Detect which cell encompasses the target text, then output its (X, Y) center coordinate. 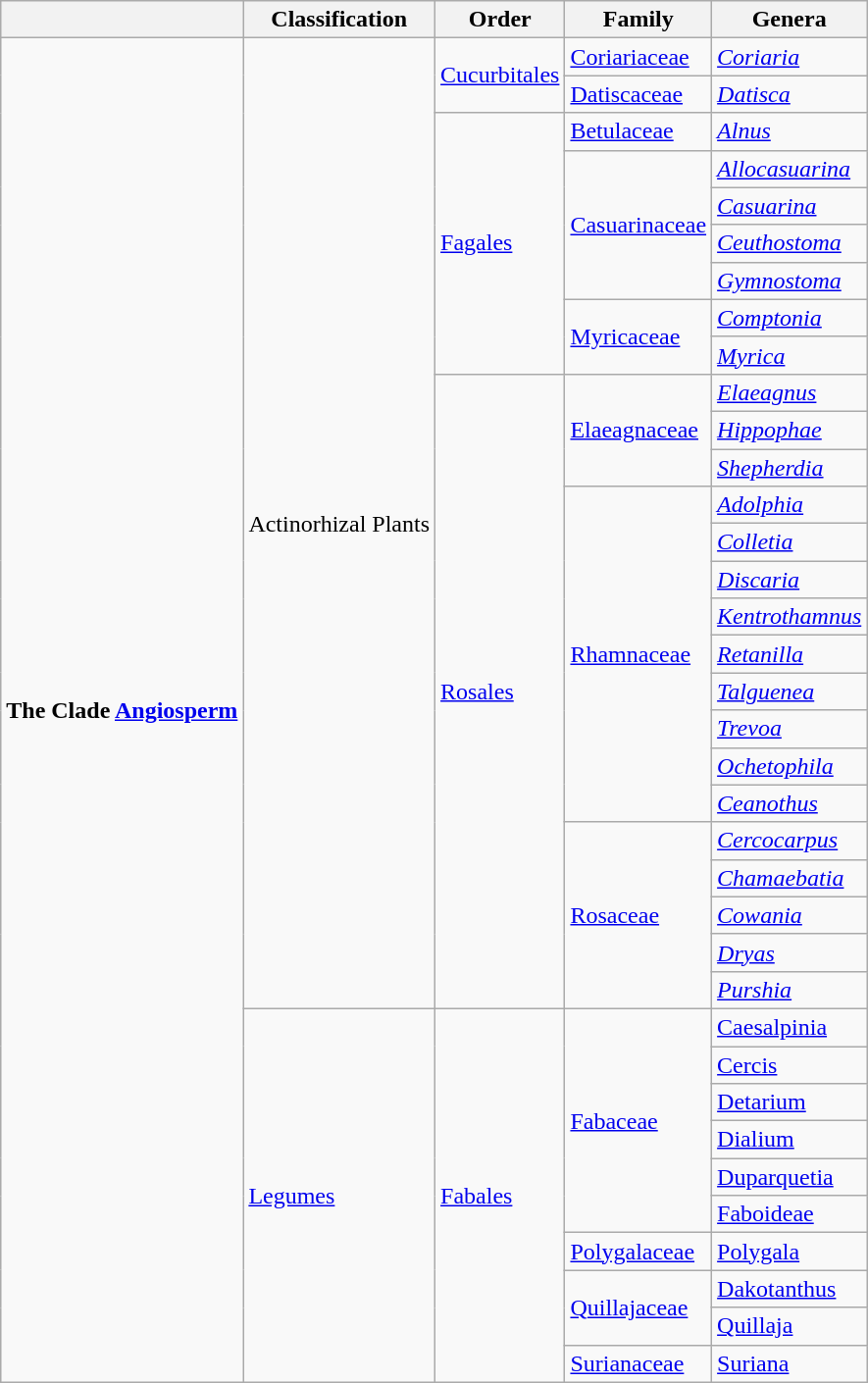
Polygala (790, 1252)
Adolphia (790, 505)
Coriaria (790, 57)
Chamaebatia (790, 878)
Dryas (790, 952)
Datiscaceae (638, 94)
Fabales (500, 1195)
Surianaceae (638, 1363)
Quillajaceae (638, 1307)
Actinorhizal Plants (339, 524)
Allocasuarina (790, 169)
Legumes (339, 1195)
Hippophae (790, 430)
Elaeagnus (790, 392)
Fagales (500, 243)
Duparquetia (790, 1177)
Myricaceae (638, 336)
Caesalpinia (790, 1027)
Fabaceae (638, 1120)
Classification (339, 20)
Discaria (790, 580)
Faboideae (790, 1214)
Betulaceae (638, 131)
Casuarina (790, 206)
Dakotanthus (790, 1289)
Suriana (790, 1363)
Coriariaceae (638, 57)
Order (500, 20)
Purshia (790, 990)
Casuarinaceae (638, 225)
Trevoa (790, 729)
Polygalaceae (638, 1252)
Genera (790, 20)
Alnus (790, 131)
Gymnostoma (790, 281)
Datisca (790, 94)
Rosaceae (638, 915)
Elaeagnaceae (638, 430)
Rhamnaceae (638, 655)
Talguenea (790, 691)
Dialium (790, 1140)
Myrica (790, 355)
Family (638, 20)
Comptonia (790, 318)
Rosales (500, 691)
The Clade Angiosperm (122, 710)
Cucurbitales (500, 76)
Cercocarpus (790, 841)
Colletia (790, 542)
Ceanothus (790, 803)
Retanilla (790, 654)
Kentrothamnus (790, 617)
Cowania (790, 915)
Ceuthostoma (790, 243)
Quillaja (790, 1326)
Detarium (790, 1102)
Shepherdia (790, 468)
Ochetophila (790, 766)
Cercis (790, 1064)
